Identify which cell holds the provided text, then report its [X, Y] central coordinate. 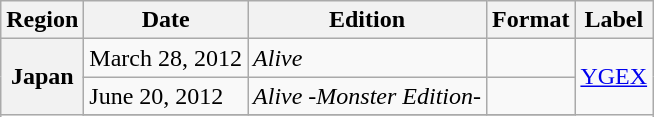
Label [614, 20]
Edition [368, 20]
Japan [42, 77]
Format [531, 20]
Date [166, 20]
Region [42, 20]
March 28, 2012 [166, 58]
June 20, 2012 [166, 96]
Alive [368, 58]
YGEX [614, 77]
Alive -Monster Edition- [368, 96]
